Identify which cell holds the provided text, then report its [x, y] central coordinate. 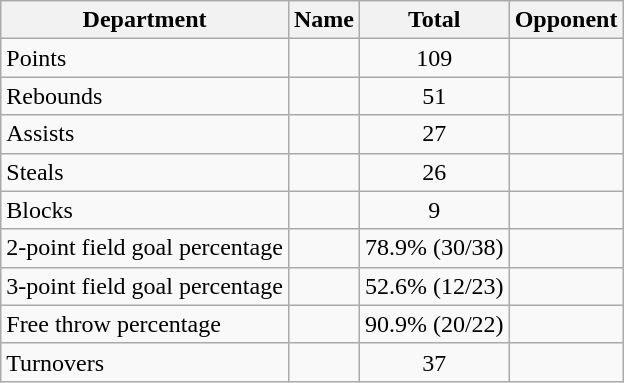
Free throw percentage [145, 324]
9 [434, 210]
Rebounds [145, 96]
2-point field goal percentage [145, 248]
Blocks [145, 210]
90.9% (20/22) [434, 324]
Total [434, 20]
52.6% (12/23) [434, 286]
78.9% (30/38) [434, 248]
Department [145, 20]
3-point field goal percentage [145, 286]
37 [434, 362]
Assists [145, 134]
26 [434, 172]
Turnovers [145, 362]
51 [434, 96]
Steals [145, 172]
27 [434, 134]
Points [145, 58]
Opponent [566, 20]
109 [434, 58]
Name [324, 20]
